Scan for the cell matching the given text and deliver its (x, y) coordinate at center. 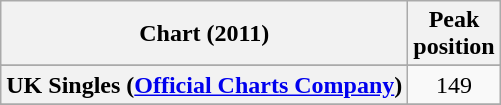
149 (454, 85)
UK Singles (Official Charts Company) (204, 85)
Chart (2011) (204, 34)
Peak position (454, 34)
